Extract the [x, y] coordinate from the center of the cell holding the provided text.  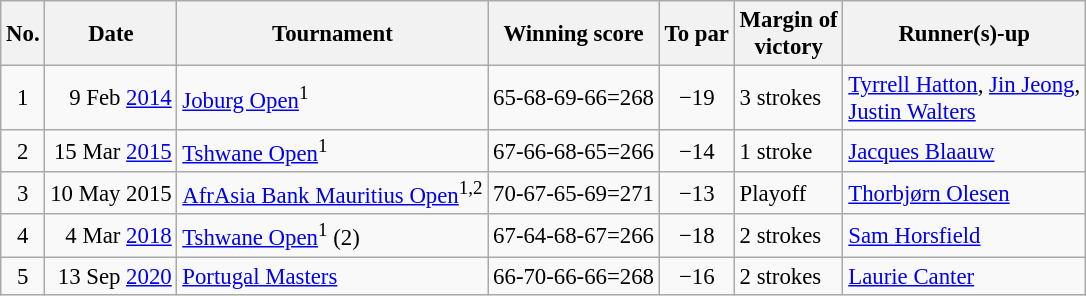
Tyrrell Hatton, Jin Jeong, Justin Walters [964, 98]
15 Mar 2015 [111, 151]
To par [696, 34]
4 Mar 2018 [111, 235]
Joburg Open1 [332, 98]
Tournament [332, 34]
Thorbjørn Olesen [964, 193]
−16 [696, 276]
13 Sep 2020 [111, 276]
Tshwane Open1 [332, 151]
Portugal Masters [332, 276]
−13 [696, 193]
Tshwane Open1 (2) [332, 235]
Margin ofvictory [788, 34]
5 [23, 276]
1 stroke [788, 151]
−19 [696, 98]
Laurie Canter [964, 276]
Winning score [574, 34]
67-66-68-65=266 [574, 151]
AfrAsia Bank Mauritius Open1,2 [332, 193]
10 May 2015 [111, 193]
2 [23, 151]
−18 [696, 235]
Sam Horsfield [964, 235]
Date [111, 34]
Playoff [788, 193]
3 strokes [788, 98]
70-67-65-69=271 [574, 193]
1 [23, 98]
9 Feb 2014 [111, 98]
4 [23, 235]
−14 [696, 151]
67-64-68-67=266 [574, 235]
66-70-66-66=268 [574, 276]
Jacques Blaauw [964, 151]
65-68-69-66=268 [574, 98]
3 [23, 193]
No. [23, 34]
Runner(s)-up [964, 34]
